Locate the cell with the specified text and output its (x, y) center coordinate. 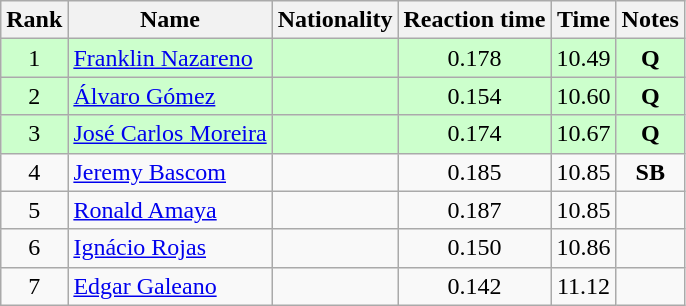
0.150 (474, 248)
Ignácio Rojas (170, 248)
3 (34, 134)
0.174 (474, 134)
11.12 (584, 286)
7 (34, 286)
2 (34, 96)
Name (170, 20)
10.67 (584, 134)
0.154 (474, 96)
0.187 (474, 210)
0.185 (474, 172)
4 (34, 172)
José Carlos Moreira (170, 134)
Reaction time (474, 20)
SB (650, 172)
6 (34, 248)
Franklin Nazareno (170, 58)
Rank (34, 20)
Notes (650, 20)
10.60 (584, 96)
Nationality (335, 20)
Jeremy Bascom (170, 172)
1 (34, 58)
Time (584, 20)
5 (34, 210)
Edgar Galeano (170, 286)
Ronald Amaya (170, 210)
Álvaro Gómez (170, 96)
0.142 (474, 286)
0.178 (474, 58)
10.49 (584, 58)
10.86 (584, 248)
